Locate the cell with the specified text and output its [X, Y] center coordinate. 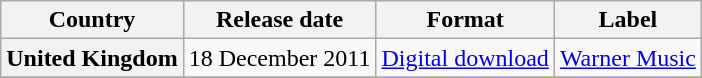
Country [92, 20]
Label [628, 20]
United Kingdom [92, 58]
18 December 2011 [280, 58]
Release date [280, 20]
Format [465, 20]
Digital download [465, 58]
Warner Music [628, 58]
